Locate the cell with the specified text and output its [x, y] center coordinate. 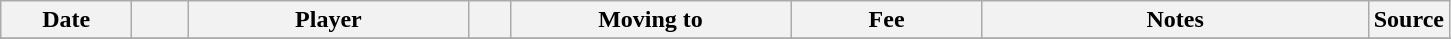
Notes [1175, 20]
Source [1408, 20]
Player [328, 20]
Fee [886, 20]
Date [66, 20]
Moving to [650, 20]
